Scan for the cell matching the given text and deliver its (X, Y) coordinate at center. 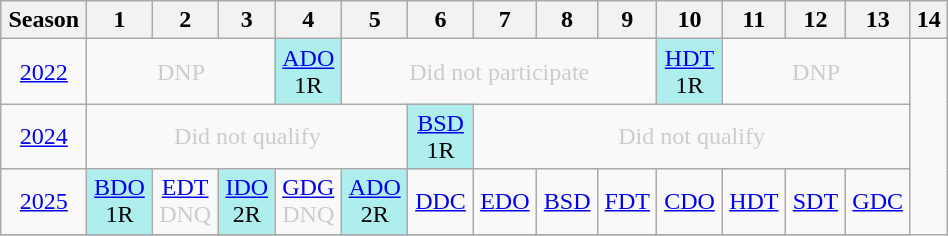
BDO1R (120, 202)
8 (568, 20)
HDT (754, 202)
11 (754, 20)
GDC (878, 202)
DDC (440, 202)
9 (628, 20)
BSD1R (440, 136)
5 (375, 20)
12 (816, 20)
6 (440, 20)
SDT (816, 202)
1 (120, 20)
2022 (44, 72)
EDTDNQ (185, 202)
2 (185, 20)
2025 (44, 202)
14 (928, 20)
Season (44, 20)
2024 (44, 136)
ADO1R (308, 72)
13 (878, 20)
10 (690, 20)
ADO2R (375, 202)
IDO2R (246, 202)
CDO (690, 202)
HDT1R (690, 72)
BSD (568, 202)
GDGDNQ (308, 202)
EDO (505, 202)
7 (505, 20)
Did not participate (500, 72)
4 (308, 20)
3 (246, 20)
FDT (628, 202)
